Locate the cell with the specified text and output its (x, y) center coordinate. 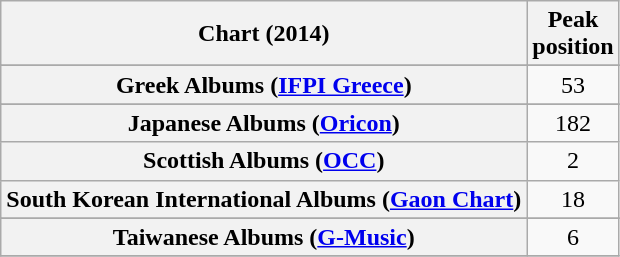
Greek Albums (IFPI Greece) (264, 85)
Scottish Albums (OCC) (264, 161)
Peakposition (573, 34)
Japanese Albums (Oricon) (264, 123)
53 (573, 85)
Chart (2014) (264, 34)
South Korean International Albums (Gaon Chart) (264, 199)
2 (573, 161)
Taiwanese Albums (G-Music) (264, 237)
6 (573, 237)
18 (573, 199)
182 (573, 123)
